Extract the [X, Y] coordinate from the center of the cell holding the provided text.  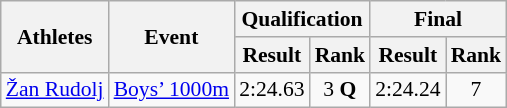
3 Q [340, 90]
Boys’ 1000m [172, 90]
Qualification [302, 19]
2:24.24 [408, 90]
Athletes [55, 36]
Žan Rudolj [55, 90]
2:24.63 [272, 90]
7 [476, 90]
Event [172, 36]
Final [438, 19]
